Scan for the cell matching the given text and deliver its (x, y) coordinate at center. 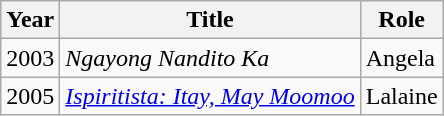
Ispiritista: Itay, May Moomoo (210, 96)
Ngayong Nandito Ka (210, 58)
Title (210, 20)
Role (402, 20)
Year (30, 20)
2003 (30, 58)
Angela (402, 58)
2005 (30, 96)
Lalaine (402, 96)
